Provide the (x, y) coordinate of the cell's center where the given text is located.  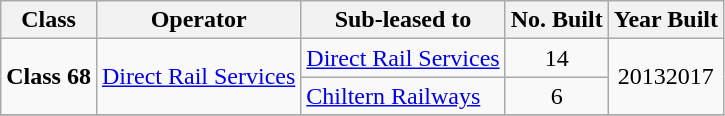
Class 68 (49, 77)
Chiltern Railways (403, 96)
6 (556, 96)
Year Built (666, 20)
Class (49, 20)
14 (556, 58)
20132017 (666, 77)
Sub-leased to (403, 20)
Operator (198, 20)
No. Built (556, 20)
